Return the [x, y] coordinate for the center point of the cell that contains the specified text.  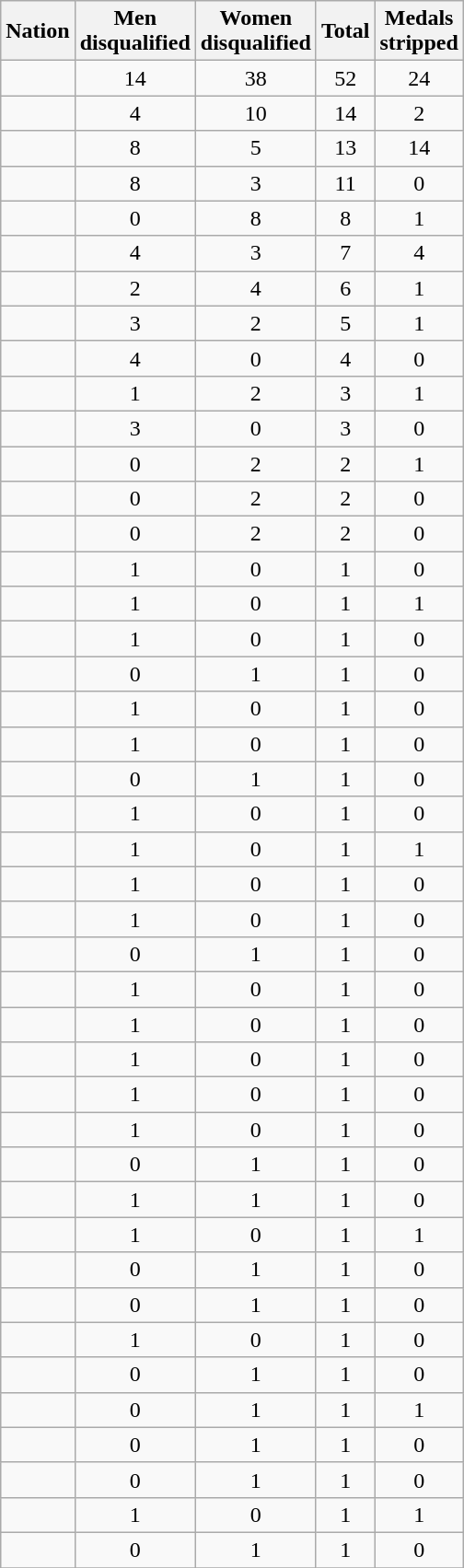
11 [345, 183]
Womendisqualified [256, 31]
7 [345, 253]
6 [345, 288]
52 [345, 78]
10 [256, 113]
Nation [38, 31]
24 [419, 78]
13 [345, 148]
Mendisqualified [134, 31]
38 [256, 78]
Medalsstripped [419, 31]
Total [345, 31]
